Scan for the cell matching the given text and deliver its [X, Y] coordinate at center. 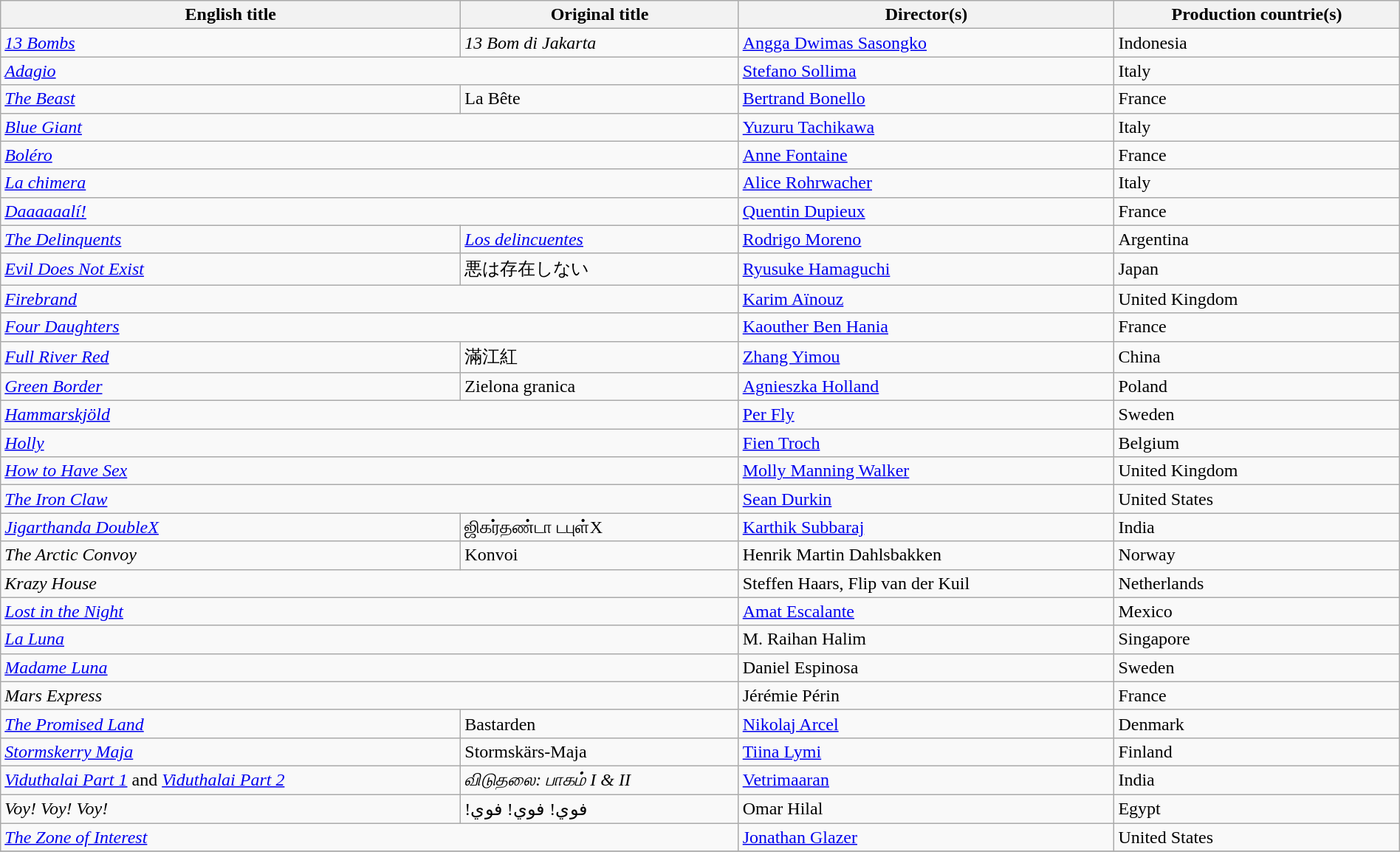
Konvoi [600, 555]
Japan [1257, 269]
13 Bombs [230, 43]
Viduthalai Part 1 and Viduthalai Part 2 [230, 780]
The Beast [230, 99]
La Bête [600, 99]
Full River Red [230, 357]
Mars Express [369, 695]
Production countrie(s) [1257, 15]
The Arctic Convoy [230, 555]
悪は存在しない [600, 269]
Krazy House [369, 583]
Firebrand [369, 299]
Jérémie Périn [926, 695]
Yuzuru Tachikawa [926, 127]
Jigarthanda DoubleX [230, 527]
Bertrand Bonello [926, 99]
Omar Hilal [926, 809]
The Iron Claw [369, 499]
Angga Dwimas Sasongko [926, 43]
How to Have Sex [369, 471]
Denmark [1257, 724]
Kaouther Ben Hania [926, 327]
Four Daughters [369, 327]
Anne Fontaine [926, 155]
Henrik Martin Dahlsbakken [926, 555]
Finland [1257, 752]
Stefano Sollima [926, 71]
Evil Does Not Exist [230, 269]
Jonathan Glazer [926, 837]
Per Fly [926, 415]
Green Border [230, 387]
La Luna [369, 639]
English title [230, 15]
Boléro [369, 155]
ஜிகர்தண்டா டபுள்X [600, 527]
Lost in the Night [369, 611]
Stormskärs-Maja [600, 752]
滿江紅 [600, 357]
Molly Manning Walker [926, 471]
Blue Giant [369, 127]
Holly [369, 443]
13 Bom di Jakarta [600, 43]
Ryusuke Hamaguchi [926, 269]
Norway [1257, 555]
Tiina Lymi [926, 752]
Poland [1257, 387]
Director(s) [926, 15]
Daniel Espinosa [926, 667]
Bastarden [600, 724]
Alice Rohrwacher [926, 183]
Stormskerry Maja [230, 752]
Amat Escalante [926, 611]
La chimera [369, 183]
Nikolaj Arcel [926, 724]
விடுதலை: பாகம் I & II [600, 780]
Karthik Subbaraj [926, 527]
The Delinquents [230, 239]
Hammarskjöld [369, 415]
Indonesia [1257, 43]
Voy! Voy! Voy! [230, 809]
Quentin Dupieux [926, 211]
Steffen Haars, Flip van der Kuil [926, 583]
Sean Durkin [926, 499]
Zhang Yimou [926, 357]
Argentina [1257, 239]
M. Raihan Halim [926, 639]
Los delincuentes [600, 239]
!فوي! فوي! فوي [600, 809]
The Zone of Interest [369, 837]
Singapore [1257, 639]
Netherlands [1257, 583]
Karim Aïnouz [926, 299]
Agnieszka Holland [926, 387]
Daaaaaalí! [369, 211]
Zielona granica [600, 387]
Madame Luna [369, 667]
Egypt [1257, 809]
Adagio [369, 71]
The Promised Land [230, 724]
Mexico [1257, 611]
China [1257, 357]
Original title [600, 15]
Belgium [1257, 443]
Fien Troch [926, 443]
Rodrigo Moreno [926, 239]
Vetrimaaran [926, 780]
